Determine the [X, Y] coordinate at the center of the cell enclosing the given text.  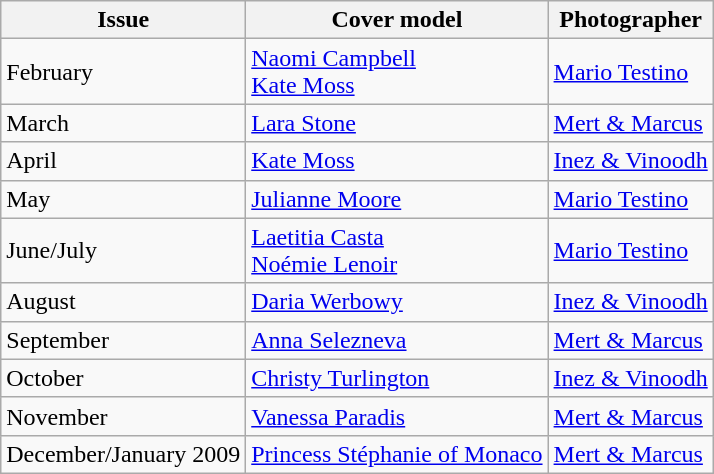
October [124, 378]
August [124, 302]
Lara Stone [397, 123]
Princess Stéphanie of Monaco [397, 454]
Laetitia CastaNoémie Lenoir [397, 250]
May [124, 199]
November [124, 416]
Christy Turlington [397, 378]
June/July [124, 250]
Kate Moss [397, 161]
February [124, 72]
Julianne Moore [397, 199]
March [124, 123]
April [124, 161]
Vanessa Paradis [397, 416]
Photographer [630, 20]
December/January 2009 [124, 454]
Naomi CampbellKate Moss [397, 72]
Cover model [397, 20]
September [124, 340]
Issue [124, 20]
Daria Werbowy [397, 302]
Anna Selezneva [397, 340]
